Determine the (X, Y) coordinate at the center of the cell enclosing the given text.  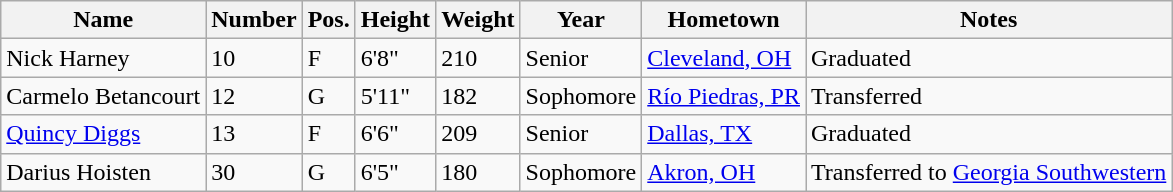
Year (581, 20)
10 (254, 58)
Quincy Diggs (104, 134)
210 (478, 58)
182 (478, 96)
Nick Harney (104, 58)
6'8" (395, 58)
Transferred (989, 96)
209 (478, 134)
6'6" (395, 134)
Hometown (724, 20)
Height (395, 20)
Darius Hoisten (104, 172)
6'5" (395, 172)
Carmelo Betancourt (104, 96)
Río Piedras, PR (724, 96)
180 (478, 172)
Dallas, TX (724, 134)
Weight (478, 20)
13 (254, 134)
5'11" (395, 96)
Name (104, 20)
Cleveland, OH (724, 58)
Number (254, 20)
Notes (989, 20)
30 (254, 172)
Akron, OH (724, 172)
12 (254, 96)
Pos. (328, 20)
Transferred to Georgia Southwestern (989, 172)
